Capture the cell that displays the provided text and extract its (X, Y) central coordinate. 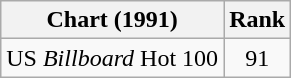
US Billboard Hot 100 (112, 58)
Rank (258, 20)
91 (258, 58)
Chart (1991) (112, 20)
